Extract the [x, y] coordinate from the center of the cell holding the provided text.  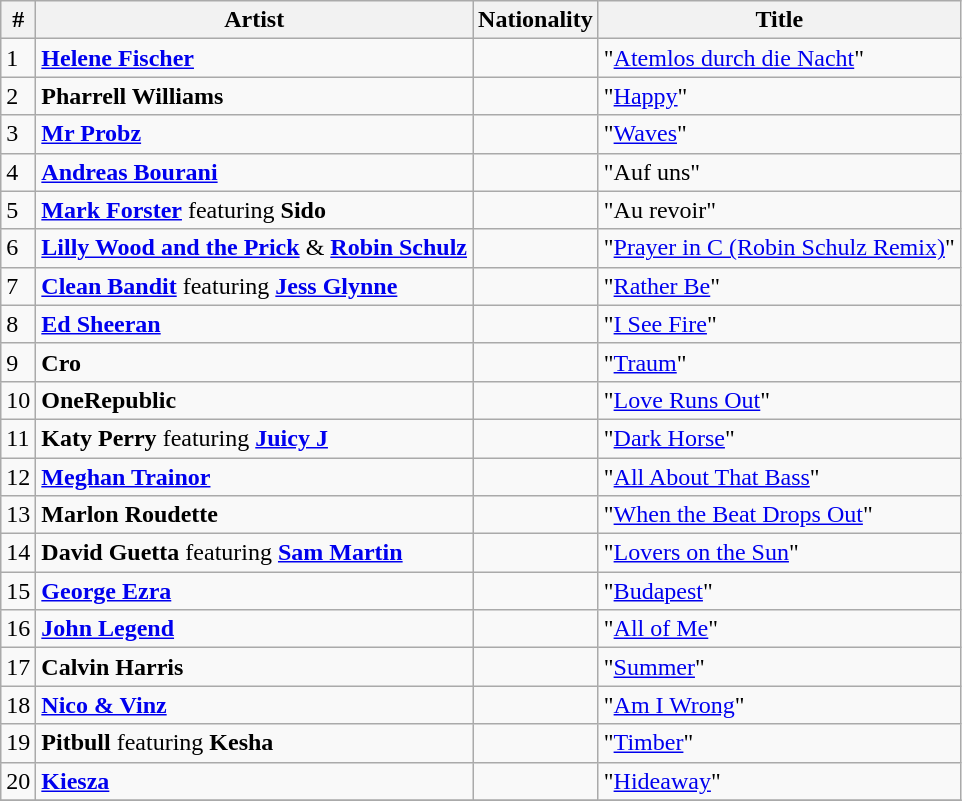
5 [18, 210]
OneRepublic [254, 400]
"Traum" [779, 362]
"Happy" [779, 96]
19 [18, 743]
"All of Me" [779, 629]
Clean Bandit featuring Jess Glynne [254, 286]
10 [18, 400]
11 [18, 438]
12 [18, 477]
Ed Sheeran [254, 324]
Mr Probz [254, 134]
"Au revoir" [779, 210]
"I See Fire" [779, 324]
Calvin Harris [254, 667]
"Am I Wrong" [779, 705]
Marlon Roudette [254, 515]
"Timber" [779, 743]
3 [18, 134]
"Love Runs Out" [779, 400]
9 [18, 362]
Helene Fischer [254, 58]
"Hideaway" [779, 781]
2 [18, 96]
Kiesza [254, 781]
Katy Perry featuring Juicy J [254, 438]
Lilly Wood and the Prick & Robin Schulz [254, 248]
Title [779, 20]
7 [18, 286]
6 [18, 248]
"Rather Be" [779, 286]
"Auf uns" [779, 172]
George Ezra [254, 591]
Pitbull featuring Kesha [254, 743]
"Summer" [779, 667]
# [18, 20]
"Prayer in C (Robin Schulz Remix)" [779, 248]
Pharrell Williams [254, 96]
Artist [254, 20]
17 [18, 667]
Meghan Trainor [254, 477]
16 [18, 629]
14 [18, 553]
Nationality [536, 20]
"When the Beat Drops Out" [779, 515]
"Waves" [779, 134]
"All About That Bass" [779, 477]
8 [18, 324]
4 [18, 172]
"Atemlos durch die Nacht" [779, 58]
Cro [254, 362]
Nico & Vinz [254, 705]
"Dark Horse" [779, 438]
20 [18, 781]
"Lovers on the Sun" [779, 553]
15 [18, 591]
Andreas Bourani [254, 172]
"Budapest" [779, 591]
John Legend [254, 629]
18 [18, 705]
Mark Forster featuring Sido [254, 210]
13 [18, 515]
David Guetta featuring Sam Martin [254, 553]
1 [18, 58]
